Return the (X, Y) coordinate for the center point of the cell that contains the specified text.  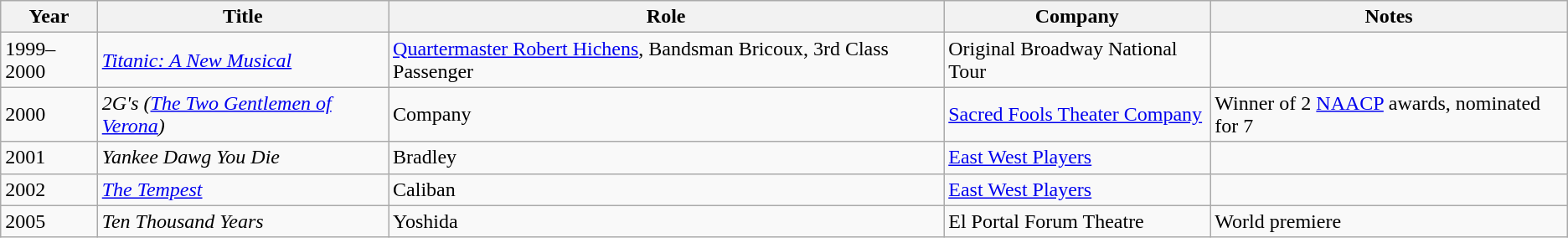
Titanic: A New Musical (243, 60)
2000 (49, 114)
2002 (49, 189)
Ten Thousand Years (243, 221)
Yankee Dawg You Die (243, 158)
2005 (49, 221)
Role (667, 17)
The Tempest (243, 189)
1999–2000 (49, 60)
Bradley (667, 158)
Title (243, 17)
El Portal Forum Theatre (1077, 221)
Yoshida (667, 221)
World premiere (1389, 221)
Caliban (667, 189)
Notes (1389, 17)
Sacred Fools Theater Company (1077, 114)
Original Broadway National Tour (1077, 60)
Year (49, 17)
Winner of 2 NAACP awards, nominated for 7 (1389, 114)
Quartermaster Robert Hichens, Bandsman Bricoux, 3rd Class Passenger (667, 60)
2001 (49, 158)
2G's (The Two Gentlemen of Verona) (243, 114)
